Output the (X, Y) coordinate of the center of the cell containing the given text.  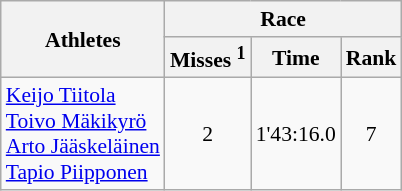
1'43:16.0 (296, 134)
Rank (372, 58)
7 (372, 134)
2 (208, 134)
Keijo TiitolaToivo MäkikyröArto JääskeläinenTapio Piipponen (83, 134)
Time (296, 58)
Race (283, 19)
Athletes (83, 40)
Misses 1 (208, 58)
